Determine the (x, y) coordinate at the center of the cell enclosing the given text.  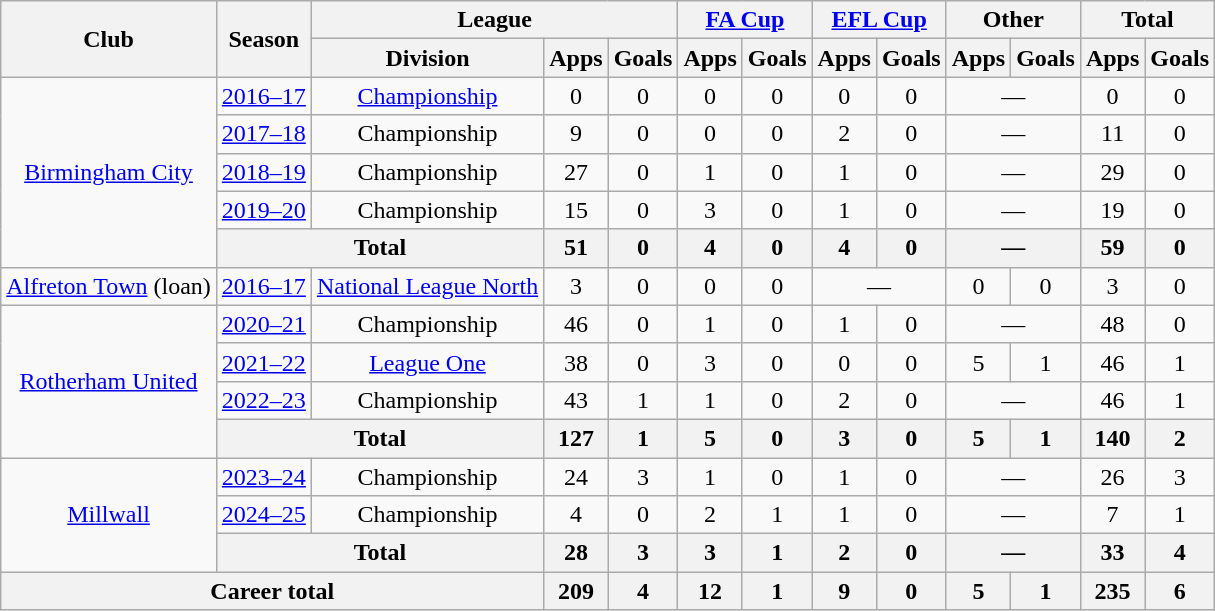
15 (576, 210)
League One (427, 362)
7 (1112, 515)
2021–22 (264, 362)
2019–20 (264, 210)
48 (1112, 324)
League (494, 20)
26 (1112, 477)
Season (264, 39)
12 (710, 591)
Club (109, 39)
2017–18 (264, 134)
24 (576, 477)
2018–19 (264, 172)
38 (576, 362)
29 (1112, 172)
51 (576, 248)
2023–24 (264, 477)
43 (576, 400)
6 (1180, 591)
Rotherham United (109, 381)
235 (1112, 591)
27 (576, 172)
2022–23 (264, 400)
59 (1112, 248)
33 (1112, 553)
11 (1112, 134)
Birmingham City (109, 172)
Career total (272, 591)
FA Cup (745, 20)
140 (1112, 438)
19 (1112, 210)
2020–21 (264, 324)
209 (576, 591)
EFL Cup (879, 20)
National League North (427, 286)
Other (1013, 20)
Alfreton Town (loan) (109, 286)
Division (427, 58)
127 (576, 438)
Millwall (109, 515)
2024–25 (264, 515)
28 (576, 553)
